Return [x, y] of the center of cell containing provided text 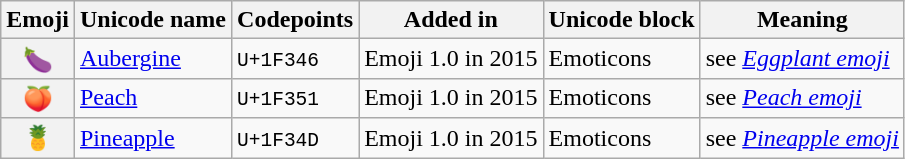
Emoji [38, 20]
U+1F34D [296, 138]
🍑 [38, 98]
Unicode name [152, 20]
see Peach emoji [802, 98]
U+1F346 [296, 59]
Unicode block [622, 20]
Meaning [802, 20]
see Eggplant emoji [802, 59]
Pineapple [152, 138]
Peach [152, 98]
see Pineapple emoji [802, 138]
🍆 [38, 59]
U+1F351 [296, 98]
Added in [451, 20]
Codepoints [296, 20]
🍍 [38, 138]
Aubergine [152, 59]
